Pinpoint the cell where the given text exists, returning its (x, y) midpoint coordinate. 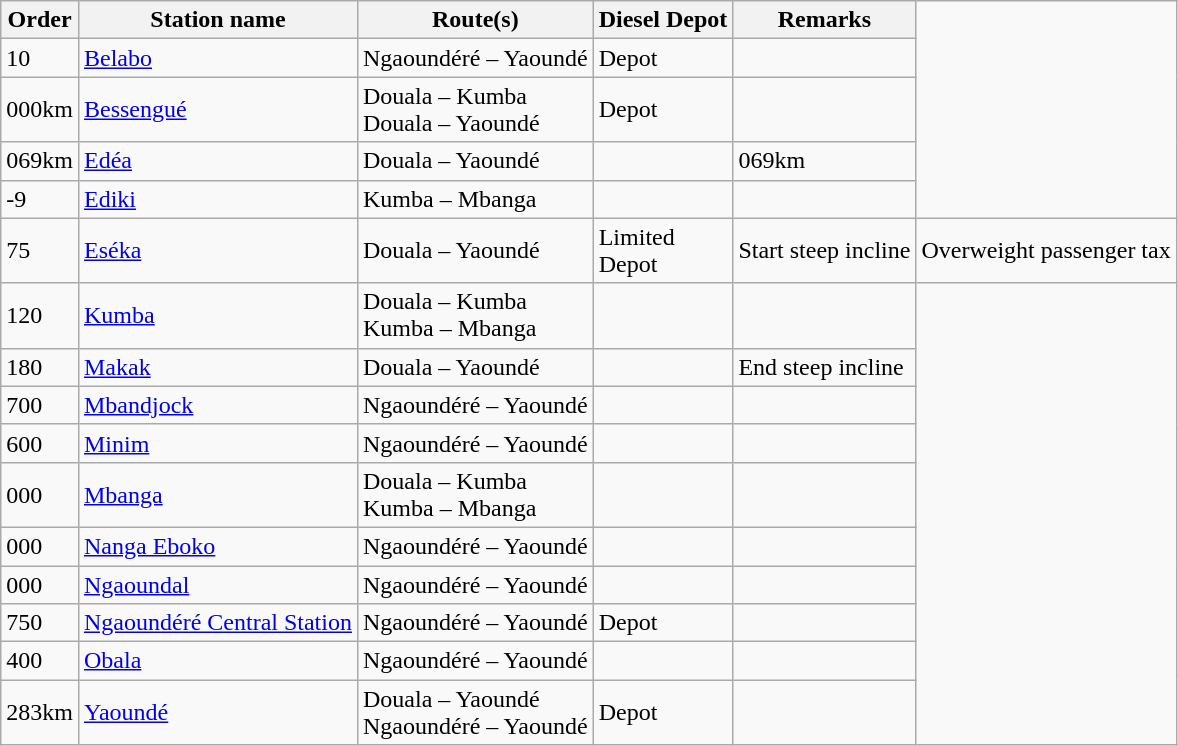
Nanga Eboko (218, 546)
750 (40, 623)
Overweight passenger tax (1046, 250)
75 (40, 250)
-9 (40, 199)
10 (40, 58)
Mbandjock (218, 405)
700 (40, 405)
Kumba – Mbanga (475, 199)
Eséka (218, 250)
Mbanga (218, 494)
600 (40, 443)
Minim (218, 443)
LimitedDepot (663, 250)
400 (40, 661)
Kumba (218, 316)
Douala – YaoundéNgaoundéré – Yaoundé (475, 712)
Order (40, 20)
Diesel Depot (663, 20)
000km (40, 110)
283km (40, 712)
Ngaoundal (218, 585)
180 (40, 367)
Route(s) (475, 20)
Yaoundé (218, 712)
Obala (218, 661)
Remarks (824, 20)
120 (40, 316)
Ngaoundéré Central Station (218, 623)
End steep incline (824, 367)
Edéa (218, 161)
Start steep incline (824, 250)
Belabo (218, 58)
Douala – KumbaDouala – Yaoundé (475, 110)
Bessengué (218, 110)
Makak (218, 367)
Station name (218, 20)
Ediki (218, 199)
